Extract the [X, Y] coordinate from the center of the cell holding the provided text.  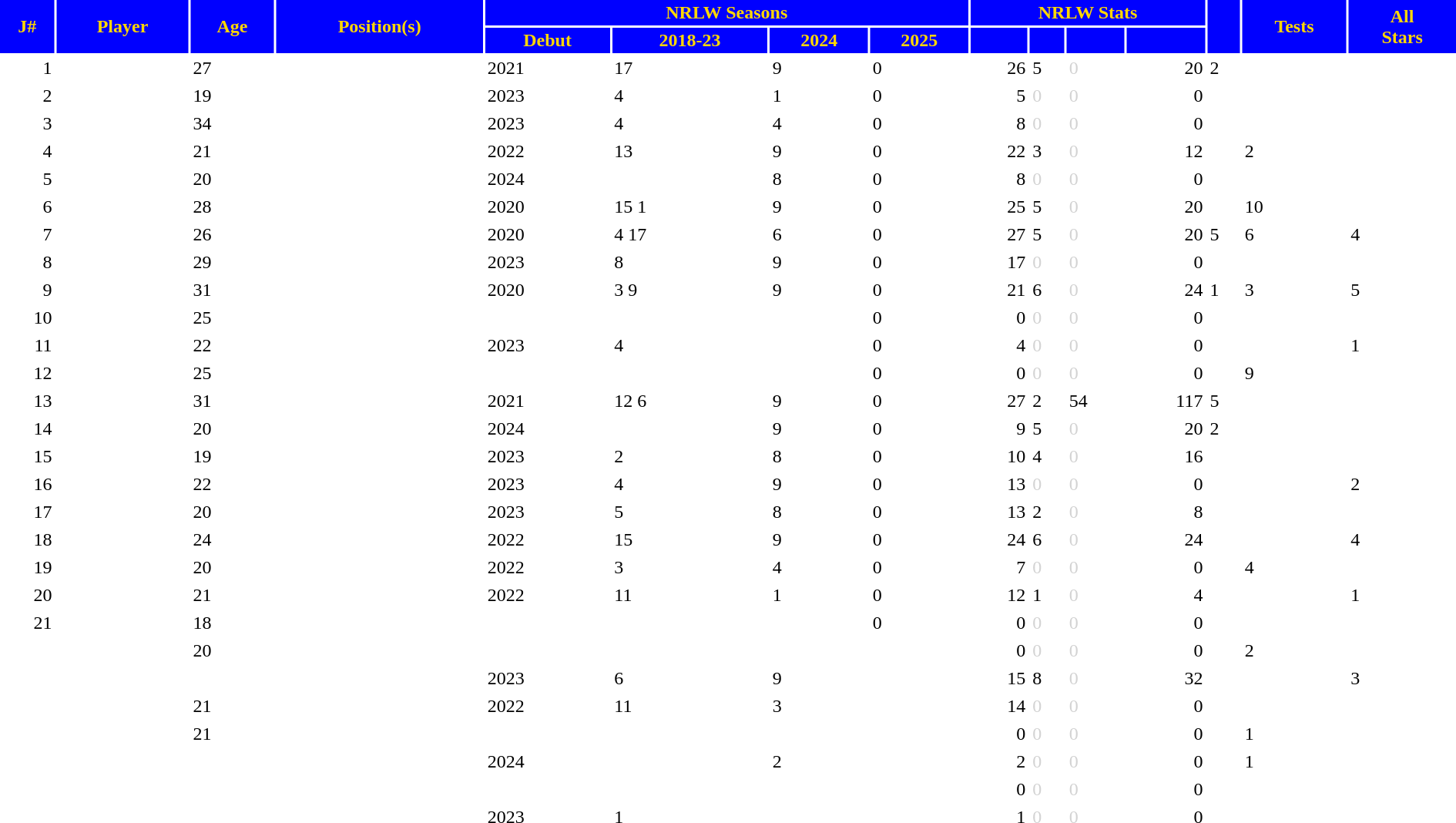
15 1 [689, 207]
2025 [920, 40]
Age [232, 26]
28 [232, 207]
29 [232, 262]
32 [1166, 678]
12 6 [689, 401]
54 [1095, 401]
4 17 [689, 234]
2018-23 [689, 40]
Tests [1294, 26]
Position(s) [380, 26]
Player [123, 26]
NRLW Seasons [727, 12]
34 [232, 123]
3 9 [689, 290]
Debut [548, 40]
All Stars [1402, 26]
117 [1166, 401]
J# [28, 26]
NRLW Stats [1088, 12]
